Locate the cell with the specified text and output its [x, y] center coordinate. 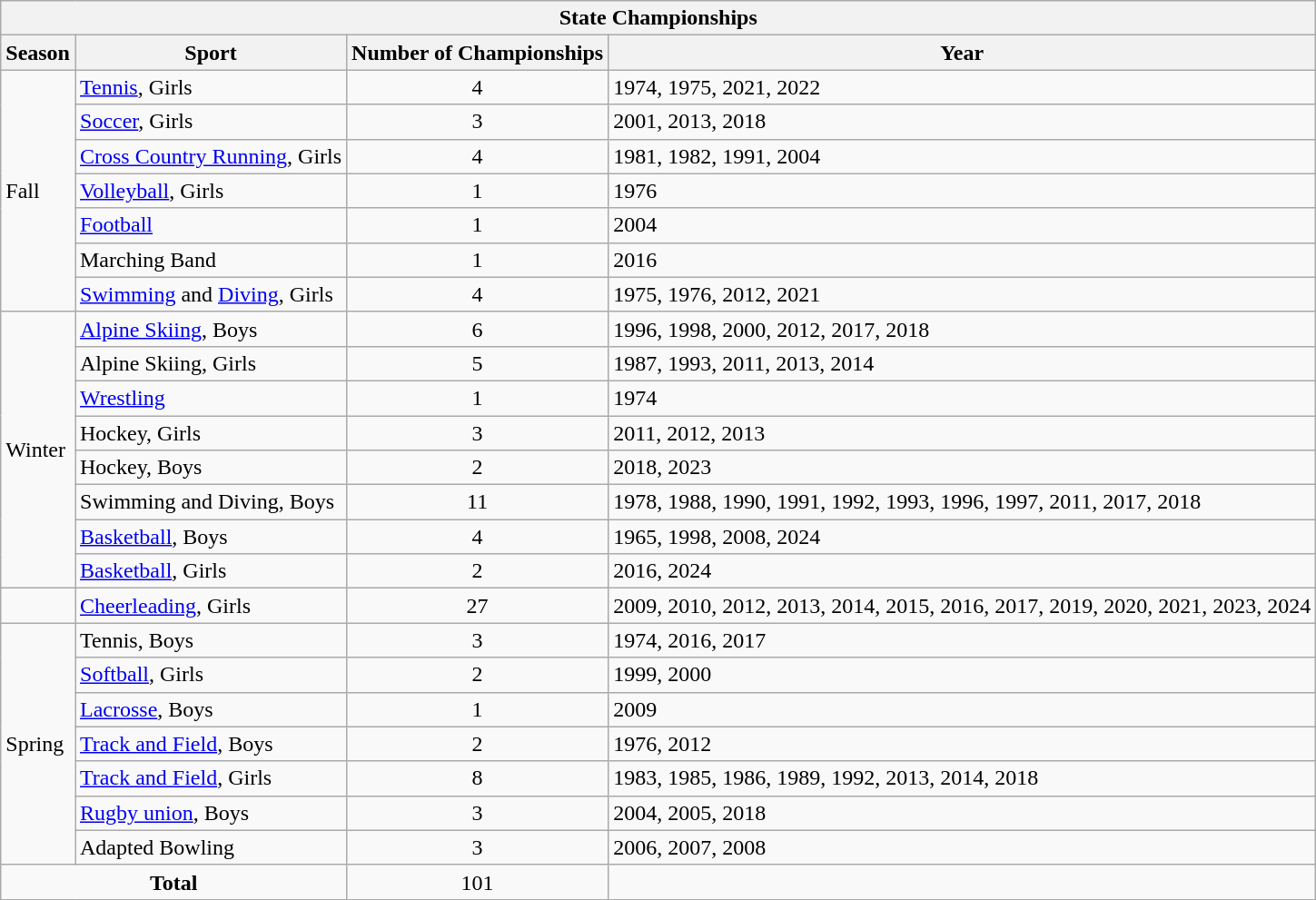
1999, 2000 [963, 675]
11 [478, 502]
Volleyball, Girls [211, 191]
Cross Country Running, Girls [211, 156]
Swimming and Diving, Boys [211, 502]
1981, 1982, 1991, 2004 [963, 156]
Alpine Skiing, Boys [211, 329]
1974, 2016, 2017 [963, 640]
1976 [963, 191]
27 [478, 606]
1987, 1993, 2011, 2013, 2014 [963, 363]
Football [211, 225]
1975, 1976, 2012, 2021 [963, 294]
Season [38, 53]
Soccer, Girls [211, 122]
Cheerleading, Girls [211, 606]
6 [478, 329]
2001, 2013, 2018 [963, 122]
Hockey, Girls [211, 433]
1996, 1998, 2000, 2012, 2017, 2018 [963, 329]
Track and Field, Boys [211, 744]
Basketball, Girls [211, 571]
8 [478, 778]
101 [478, 882]
2016, 2024 [963, 571]
2009, 2010, 2012, 2013, 2014, 2015, 2016, 2017, 2019, 2020, 2021, 2023, 2024 [963, 606]
Winter [38, 450]
Basketball, Boys [211, 537]
State Championships [658, 18]
2004, 2005, 2018 [963, 813]
Track and Field, Girls [211, 778]
1965, 1998, 2008, 2024 [963, 537]
2016 [963, 260]
Wrestling [211, 398]
Sport [211, 53]
Swimming and Diving, Girls [211, 294]
Tennis, Boys [211, 640]
Marching Band [211, 260]
Year [963, 53]
Total [174, 882]
1976, 2012 [963, 744]
Hockey, Boys [211, 468]
Adapted Bowling [211, 847]
Lacrosse, Boys [211, 709]
1974 [963, 398]
2011, 2012, 2013 [963, 433]
1974, 1975, 2021, 2022 [963, 87]
Spring [38, 744]
5 [478, 363]
1978, 1988, 1990, 1991, 1992, 1993, 1996, 1997, 2011, 2017, 2018 [963, 502]
Softball, Girls [211, 675]
2004 [963, 225]
Rugby union, Boys [211, 813]
Fall [38, 191]
2018, 2023 [963, 468]
2009 [963, 709]
Number of Championships [478, 53]
1983, 1985, 1986, 1989, 1992, 2013, 2014, 2018 [963, 778]
Tennis, Girls [211, 87]
2006, 2007, 2008 [963, 847]
Alpine Skiing, Girls [211, 363]
